For the text-containing cell, return its midpoint in (x, y) coordinate format. 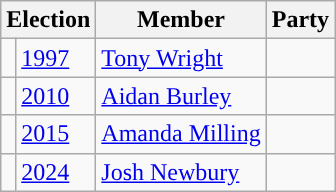
1997 (56, 58)
Amanda Milling (181, 134)
Tony Wright (181, 58)
Aidan Burley (181, 96)
Election (48, 20)
2024 (56, 172)
Party (300, 20)
Member (181, 20)
2010 (56, 96)
Josh Newbury (181, 172)
2015 (56, 134)
